Return [x, y] of the center of cell containing provided text 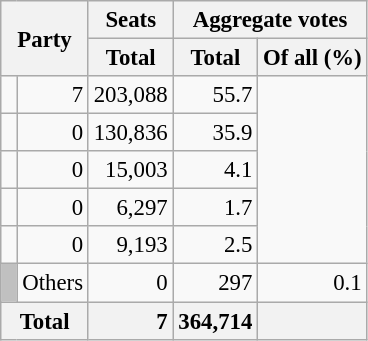
Of all (%) [312, 58]
6,297 [130, 208]
Others [52, 283]
9,193 [130, 245]
Seats [130, 20]
297 [216, 283]
0.1 [312, 283]
Aggregate votes [270, 20]
203,088 [130, 95]
55.7 [216, 95]
130,836 [130, 133]
364,714 [216, 321]
15,003 [130, 170]
4.1 [216, 170]
Party [45, 38]
1.7 [216, 208]
35.9 [216, 133]
2.5 [216, 245]
